Output the [x, y] coordinate of the center of the cell containing the given text.  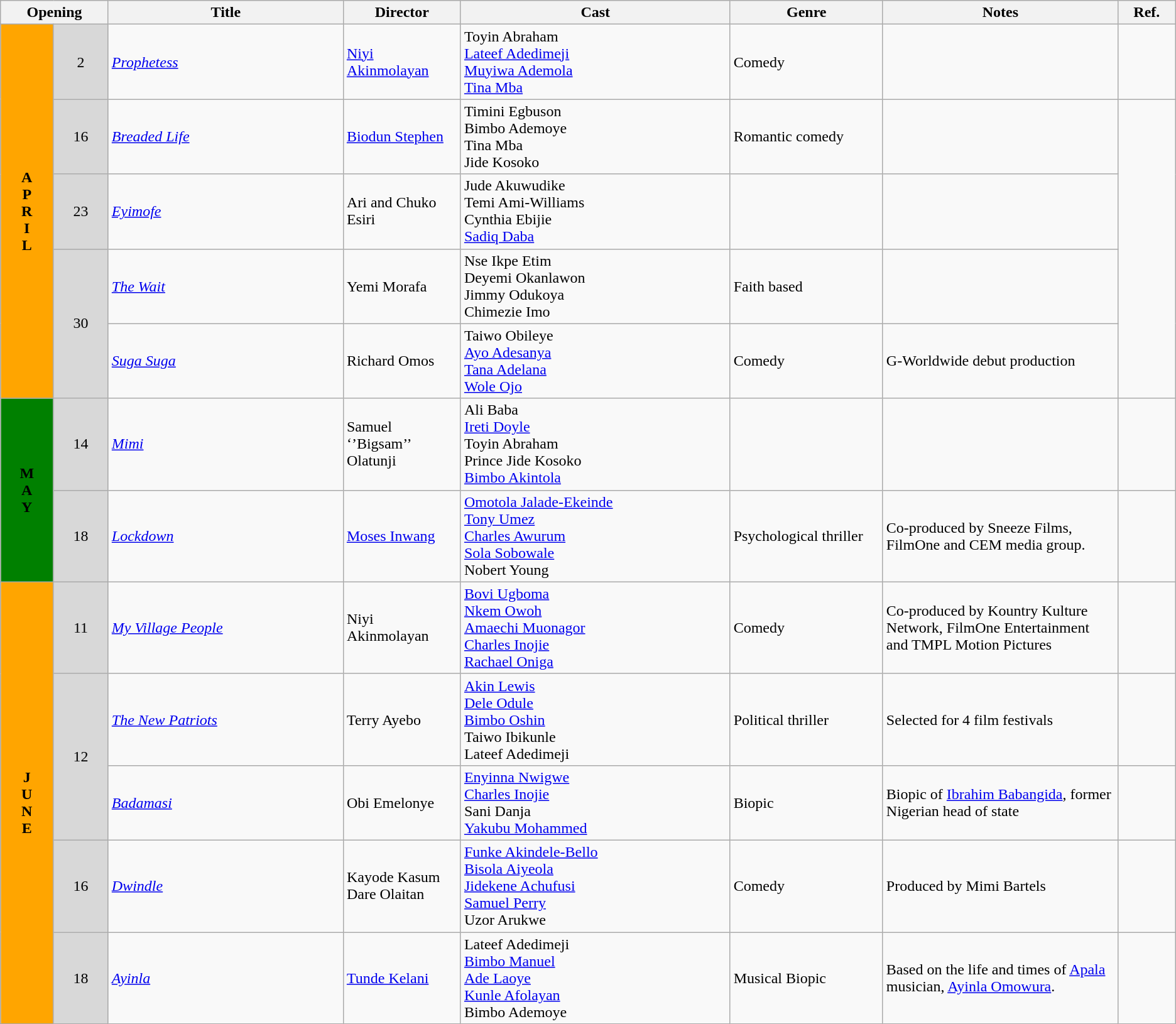
Kayode KasumDare Olaitan [402, 886]
Co-produced by Kountry Kulture Network, FilmOne Entertainment and TMPL Motion Pictures [1000, 628]
Tunde Kelani [402, 978]
Richard Omos [402, 361]
Toyin AbrahamLateef AdedimejiMuyiwa AdemolaTina Mba [596, 62]
Notes [1000, 13]
Nse Ikpe EtimDeyemi OkanlawonJimmy OdukoyaChimezie Imo [596, 286]
MAY [27, 490]
Biopic [807, 803]
My Village People [226, 628]
12 [80, 756]
30 [80, 324]
JUNE [27, 803]
Mimi [226, 444]
Co-produced by Sneeze Films, FilmOne and CEM media group. [1000, 536]
Genre [807, 13]
Ayinla [226, 978]
The New Patriots [226, 719]
Ali BabaIreti DoyleToyin AbrahamPrince Jide KosokoBimbo Akintola [596, 444]
Omotola Jalade-EkeindeTony UmezCharles AwurumSola SobowaleNobert Young [596, 536]
The Wait [226, 286]
Biopic of Ibrahim Babangida, former Nigerian head of state [1000, 803]
23 [80, 211]
Faith based [807, 286]
Musical Biopic [807, 978]
Enyinna NwigweCharles InojieSani DanjaYakubu Mohammed [596, 803]
Ref. [1146, 13]
Samuel ‘’Bigsam’’ Olatunji [402, 444]
Biodun Stephen [402, 137]
APRIL [27, 211]
2 [80, 62]
Based on the life and times of Apala musician, Ayinla Omowura. [1000, 978]
Cast [596, 13]
Opening [55, 13]
Produced by Mimi Bartels [1000, 886]
G-Worldwide debut production [1000, 361]
Breaded Life [226, 137]
Akin LewisDele OduleBimbo OshinTaiwo IbikunleLateef Adedimeji [596, 719]
14 [80, 444]
Terry Ayebo [402, 719]
Obi Emelonye [402, 803]
Jude AkuwudikeTemi Ami-WilliamsCynthia EbijieSadiq Daba [596, 211]
Taiwo ObileyeAyo AdesanyaTana AdelanaWole Ojo [596, 361]
Lockdown [226, 536]
Eyimofe [226, 211]
Moses Inwang [402, 536]
Prophetess [226, 62]
Selected for 4 film festivals [1000, 719]
Romantic comedy [807, 137]
Title [226, 13]
Lateef AdedimejiBimbo ManuelAde LaoyeKunle AfolayanBimbo Ademoye [596, 978]
Director [402, 13]
Timini EgbusonBimbo AdemoyeTina MbaJide Kosoko [596, 137]
Dwindle [226, 886]
Bovi UgbomaNkem OwohAmaechi MuonagorCharles InojieRachael Oniga [596, 628]
11 [80, 628]
Yemi Morafa [402, 286]
Ari and Chuko Esiri [402, 211]
Funke Akindele-BelloBisola AiyeolaJidekene AchufusiSamuel PerryUzor Arukwe [596, 886]
Political thriller [807, 719]
Psychological thriller [807, 536]
Badamasi [226, 803]
Suga Suga [226, 361]
